Extract the [X, Y] coordinate from the center of the cell holding the provided text.  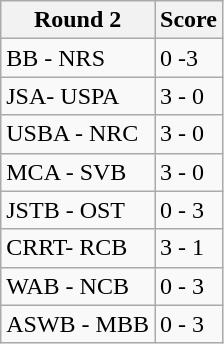
ASWB - MBB [78, 324]
USBA - NRC [78, 134]
Score [188, 20]
3 - 1 [188, 248]
MCA - SVB [78, 172]
JSTB - OST [78, 210]
Round 2 [78, 20]
JSA- USPA [78, 96]
CRRT- RCB [78, 248]
BB - NRS [78, 58]
0 -3 [188, 58]
WAB - NCB [78, 286]
